Provide the [x, y] coordinate of the cell's center where the given text is located.  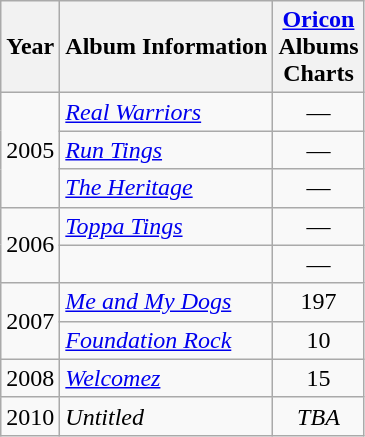
15 [318, 378]
2005 [30, 150]
Foundation Rock [166, 340]
2008 [30, 378]
Year [30, 47]
10 [318, 340]
Album Information [166, 47]
197 [318, 302]
TBA [318, 416]
Welcomez [166, 378]
Untitled [166, 416]
2010 [30, 416]
The Heritage [166, 188]
2007 [30, 321]
Run Tings [166, 150]
Me and My Dogs [166, 302]
Real Warriors [166, 112]
Toppa Tings [166, 226]
OriconAlbumsCharts [318, 47]
2006 [30, 245]
